Extract the [X, Y] coordinate from the center of the cell holding the provided text.  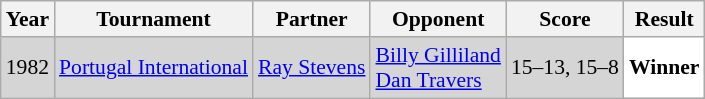
Ray Stevens [312, 68]
Portugal International [154, 68]
1982 [28, 68]
15–13, 15–8 [565, 68]
Partner [312, 19]
Tournament [154, 19]
Year [28, 19]
Opponent [438, 19]
Winner [664, 68]
Result [664, 19]
Billy Gilliland Dan Travers [438, 68]
Score [565, 19]
